Capture the cell that displays the provided text and extract its [x, y] central coordinate. 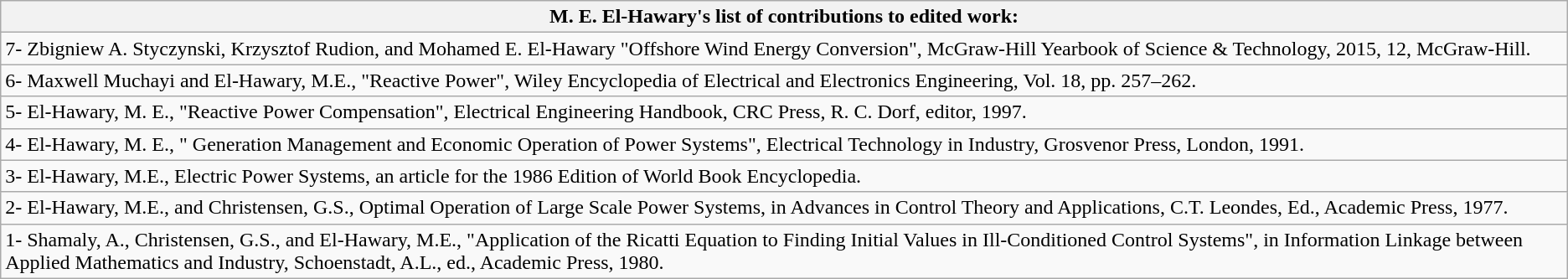
6- Maxwell Muchayi and El-Hawary, M.E., "Reactive Power", Wiley Encyclopedia of Electrical and Electronics Engineering, Vol. 18, pp. 257–262. [784, 80]
M. E. El-Hawary's list of contributions to edited work: [784, 17]
3- El-Hawary, M.E., Electric Power Systems, an article for the 1986 Edition of World Book Encyclopedia. [784, 176]
5- El-Hawary, M. E., "Reactive Power Compensation", Electrical Engineering Handbook, CRC Press, R. C. Dorf, editor, 1997. [784, 112]
